Return the [X, Y] coordinate for the center point of the cell that contains the specified text.  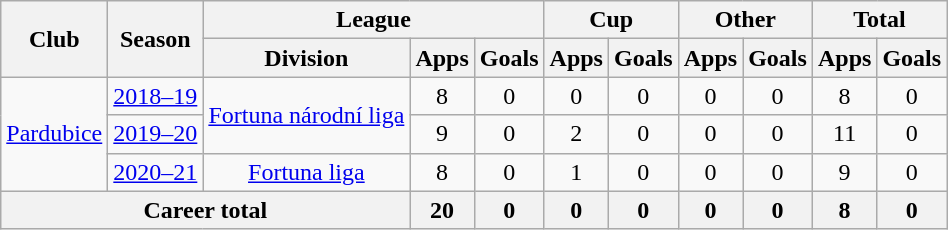
2018–19 [156, 96]
11 [844, 134]
League [374, 20]
Club [54, 39]
Fortuna liga [306, 172]
Pardubice [54, 134]
Division [306, 58]
Other [745, 20]
2019–20 [156, 134]
1 [576, 172]
2 [576, 134]
2020–21 [156, 172]
Total [879, 20]
Career total [206, 210]
Fortuna národní liga [306, 115]
20 [442, 210]
Season [156, 39]
Cup [611, 20]
